Find where the given text appears and provide that cell's center as [x, y] coordinate. 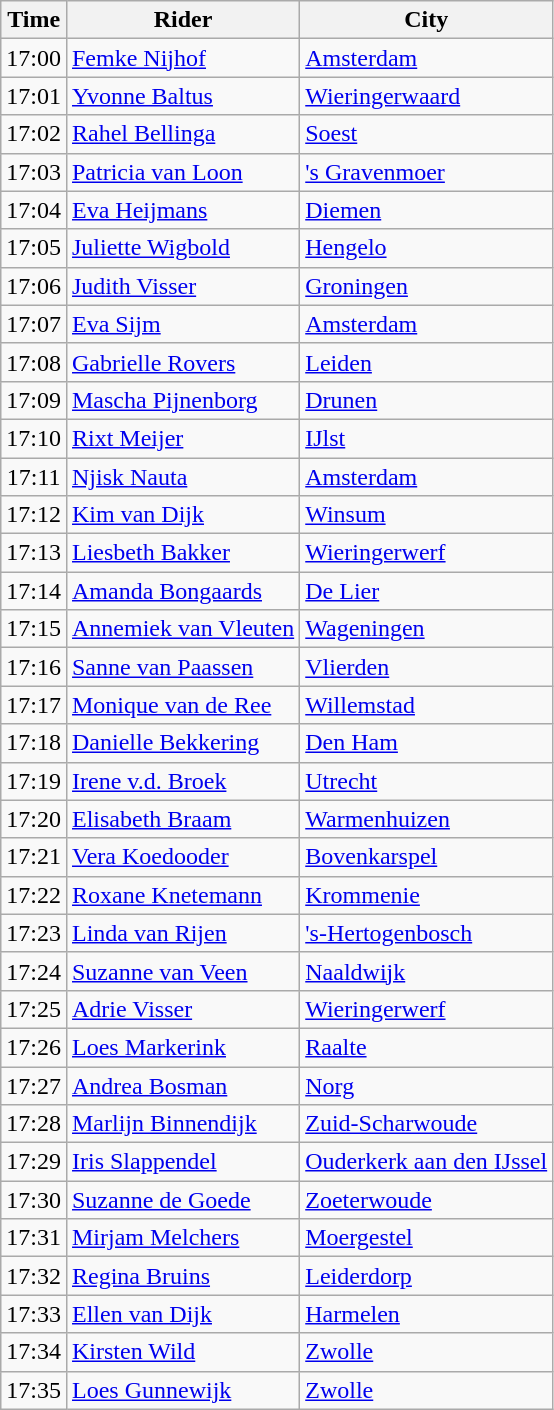
Wieringerwaard [426, 96]
Amanda Bongaards [182, 591]
17:10 [34, 438]
Utrecht [426, 781]
17:18 [34, 743]
17:17 [34, 705]
City [426, 20]
Annemiek van Vleuten [182, 629]
17:08 [34, 362]
Rixt Meijer [182, 438]
17:09 [34, 400]
17:29 [34, 1162]
Suzanne de Goede [182, 1200]
Kirsten Wild [182, 1352]
Raalte [426, 1047]
Soest [426, 134]
17:01 [34, 96]
Marlijn Binnendijk [182, 1124]
Vera Koedooder [182, 857]
Bovenkarspel [426, 857]
17:22 [34, 895]
's-Hertogenbosch [426, 933]
17:21 [34, 857]
17:28 [34, 1124]
17:25 [34, 1009]
Leiden [426, 362]
Elisabeth Braam [182, 819]
Leiderdorp [426, 1276]
17:14 [34, 591]
17:34 [34, 1352]
Loes Gunnewijk [182, 1390]
17:02 [34, 134]
Gabrielle Rovers [182, 362]
IJlst [426, 438]
17:35 [34, 1390]
Eva Heijmans [182, 210]
Loes Markerink [182, 1047]
Krommenie [426, 895]
17:16 [34, 667]
17:04 [34, 210]
17:05 [34, 248]
Roxane Knetemann [182, 895]
Linda van Rijen [182, 933]
's Gravenmoer [426, 172]
17:00 [34, 58]
Monique van de Ree [182, 705]
Zoeterwoude [426, 1200]
Yvonne Baltus [182, 96]
17:30 [34, 1200]
Iris Slappendel [182, 1162]
17:33 [34, 1314]
Moergestel [426, 1238]
Drunen [426, 400]
17:07 [34, 324]
Norg [426, 1085]
Time [34, 20]
Winsum [426, 515]
Vlierden [426, 667]
Mascha Pijnenborg [182, 400]
Femke Nijhof [182, 58]
17:23 [34, 933]
Patricia van Loon [182, 172]
17:03 [34, 172]
Rahel Bellinga [182, 134]
17:13 [34, 553]
17:19 [34, 781]
17:15 [34, 629]
17:11 [34, 477]
Diemen [426, 210]
17:31 [34, 1238]
17:32 [34, 1276]
Sanne van Paassen [182, 667]
Mirjam Melchers [182, 1238]
Harmelen [426, 1314]
Liesbeth Bakker [182, 553]
Rider [182, 20]
Willemstad [426, 705]
Judith Visser [182, 286]
Hengelo [426, 248]
Groningen [426, 286]
Zuid-Scharwoude [426, 1124]
Wageningen [426, 629]
Naaldwijk [426, 971]
Ouderkerk aan den IJssel [426, 1162]
17:12 [34, 515]
Den Ham [426, 743]
Njisk Nauta [182, 477]
Ellen van Dijk [182, 1314]
Andrea Bosman [182, 1085]
Warmenhuizen [426, 819]
Eva Sijm [182, 324]
17:27 [34, 1085]
Juliette Wigbold [182, 248]
Danielle Bekkering [182, 743]
De Lier [426, 591]
17:06 [34, 286]
Adrie Visser [182, 1009]
17:20 [34, 819]
17:26 [34, 1047]
Irene v.d. Broek [182, 781]
Regina Bruins [182, 1276]
Kim van Dijk [182, 515]
17:24 [34, 971]
Suzanne van Veen [182, 971]
